Determine the (X, Y) coordinate at the center of the cell enclosing the given text.  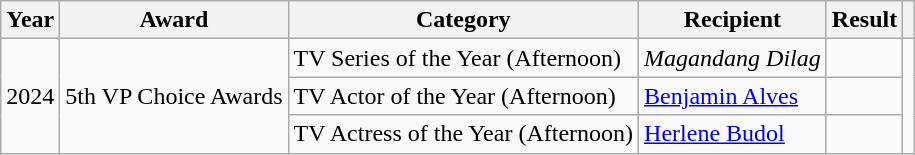
Category (464, 20)
TV Actress of the Year (Afternoon) (464, 134)
Magandang Dilag (733, 58)
Result (864, 20)
Benjamin Alves (733, 96)
TV Actor of the Year (Afternoon) (464, 96)
Award (174, 20)
Recipient (733, 20)
Year (30, 20)
Herlene Budol (733, 134)
5th VP Choice Awards (174, 96)
TV Series of the Year (Afternoon) (464, 58)
2024 (30, 96)
